Return [x, y] of the center of cell containing provided text 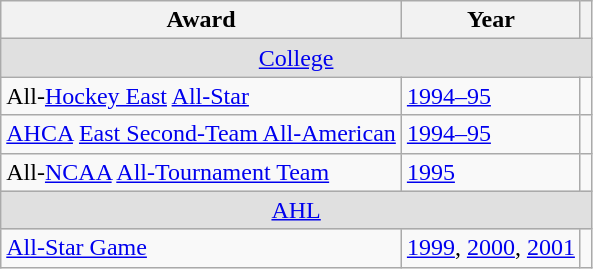
AHL [296, 210]
Award [202, 20]
All-NCAA All-Tournament Team [202, 172]
College [296, 58]
1999, 2000, 2001 [490, 248]
1995 [490, 172]
AHCA East Second-Team All-American [202, 134]
All-Star Game [202, 248]
All-Hockey East All-Star [202, 96]
Year [490, 20]
